Detect which cell encompasses the target text, then output its [X, Y] center coordinate. 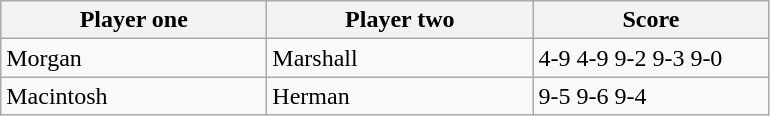
Morgan [134, 58]
Macintosh [134, 96]
Marshall [400, 58]
Player one [134, 20]
Score [651, 20]
9-5 9-6 9-4 [651, 96]
Player two [400, 20]
Herman [400, 96]
4-9 4-9 9-2 9-3 9-0 [651, 58]
